For the text-containing cell, return its midpoint in (x, y) coordinate format. 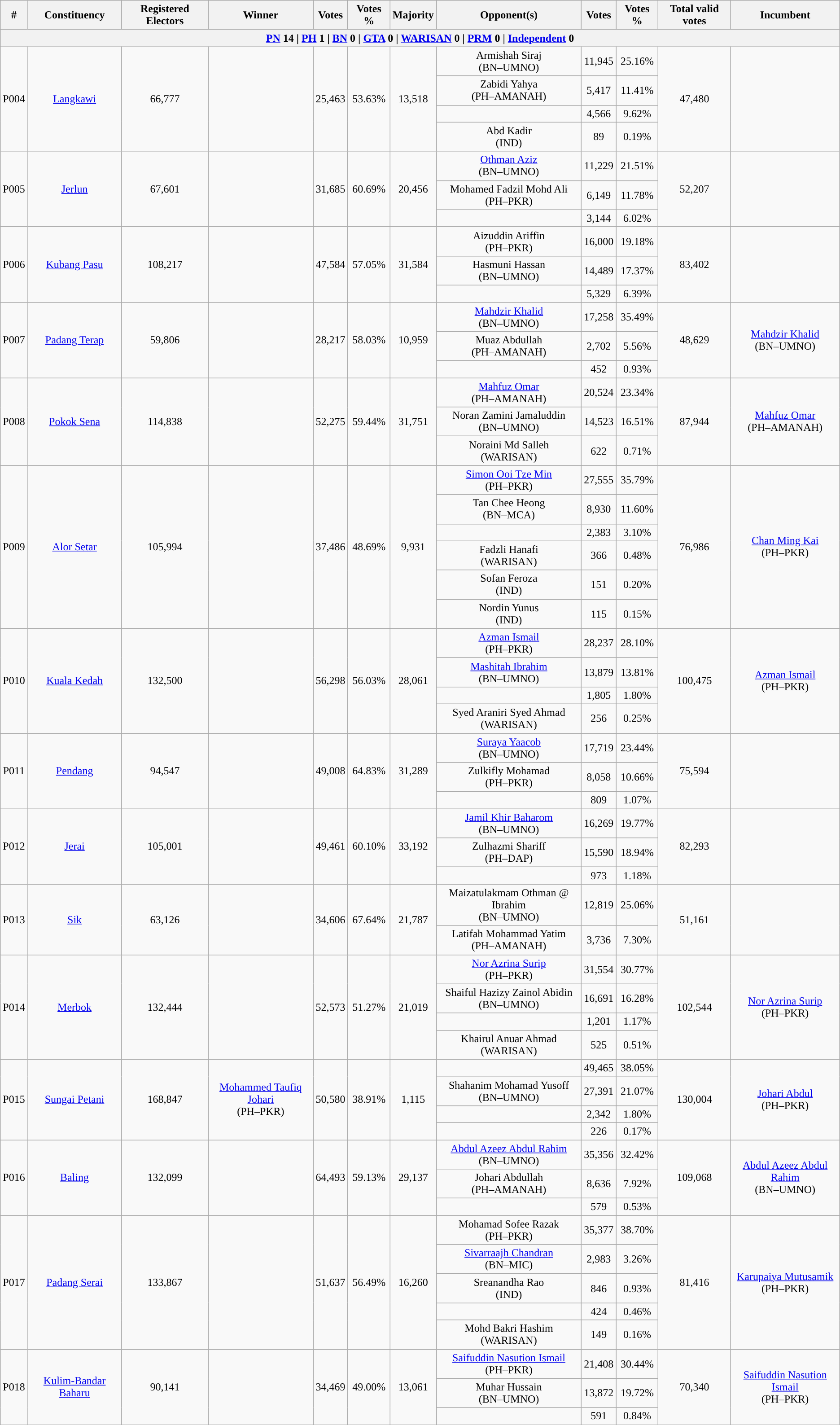
28,237 (599, 643)
0.46% (637, 1311)
75,594 (695, 771)
30.77% (637, 969)
Zulhazmi Shariff(PH–DAP) (509, 853)
50,580 (330, 1100)
1,115 (413, 1100)
Latifah Mohammad Yatim(PH–AMANAH) (509, 940)
48.69% (369, 547)
6.02% (637, 218)
5.56% (637, 346)
Winner (261, 15)
16,691 (599, 998)
0.71% (637, 451)
56.03% (369, 680)
67.64% (369, 919)
34,469 (330, 1387)
34,606 (330, 919)
Padang Terap (74, 340)
21.07% (637, 1091)
18.94% (637, 853)
49,461 (330, 846)
973 (599, 876)
60.10% (369, 846)
70,340 (695, 1387)
60.69% (369, 189)
Total valid votes (695, 15)
115 (599, 614)
13.81% (637, 672)
57.05% (369, 264)
Khairul Anuar Ahmad(WARISAN) (509, 1045)
P011 (14, 771)
105,001 (165, 846)
51.27% (369, 1007)
Mashitah Ibrahim(BN–UMNO) (509, 672)
168,847 (165, 1100)
47,480 (695, 99)
94,547 (165, 771)
133,867 (165, 1282)
32.42% (637, 1154)
5,329 (599, 294)
P013 (14, 919)
35.49% (637, 317)
13,061 (413, 1387)
13,879 (599, 672)
Maizatulakmam Othman @ Ibrahim(BN–UMNO) (509, 905)
35,356 (599, 1154)
579 (599, 1207)
Sik (74, 919)
Abd Kadir(IND) (509, 136)
809 (599, 800)
30.44% (637, 1364)
11,229 (599, 166)
33,192 (413, 846)
31,751 (413, 422)
P017 (14, 1282)
90,141 (165, 1387)
Mohammed Taufiq Johari(PH–PKR) (261, 1100)
Armishah Siraj(BN–UMNO) (509, 61)
P014 (14, 1007)
132,099 (165, 1178)
14,523 (599, 422)
102,544 (695, 1007)
16,260 (413, 1282)
20,456 (413, 189)
P012 (14, 846)
37,486 (330, 547)
67,601 (165, 189)
28,217 (330, 340)
Mohamed Fadzil Mohd Ali(PH–PKR) (509, 195)
52,207 (695, 189)
2,383 (599, 532)
23.34% (637, 392)
3,144 (599, 218)
1.07% (637, 800)
Tan Chee Heong(BN–MCA) (509, 509)
48,629 (695, 340)
35,377 (599, 1230)
Langkawi (74, 99)
Muaz Abdullah(PH–AMANAH) (509, 346)
1,201 (599, 1022)
3.26% (637, 1259)
17.37% (637, 270)
31,554 (599, 969)
132,444 (165, 1007)
256 (599, 718)
Zabidi Yahya(PH–AMANAH) (509, 91)
151 (599, 584)
P018 (14, 1387)
109,068 (695, 1178)
Shahanim Mohamad Yusoff(BN–UMNO) (509, 1091)
25.16% (637, 61)
5,417 (599, 91)
P006 (14, 264)
2,342 (599, 1114)
21,408 (599, 1364)
7.30% (637, 940)
64.83% (369, 771)
8,636 (599, 1184)
29,137 (413, 1178)
31,685 (330, 189)
25,463 (330, 99)
0.48% (637, 556)
Johari Abdul(PH–PKR) (785, 1100)
21,019 (413, 1007)
149 (599, 1335)
28,061 (413, 680)
38.70% (637, 1230)
Pokok Sena (74, 422)
87,944 (695, 422)
Jerlun (74, 189)
2,702 (599, 346)
Merbok (74, 1007)
P007 (14, 340)
9,931 (413, 547)
424 (599, 1311)
38.05% (637, 1068)
58.03% (369, 340)
Registered Electors (165, 15)
25.06% (637, 905)
59,806 (165, 340)
27,391 (599, 1091)
1.18% (637, 876)
3.10% (637, 532)
P010 (14, 680)
366 (599, 556)
20,524 (599, 392)
21,787 (413, 919)
PN 14 | PH 1 | BN 0 | GTA 0 | WARISAN 0 | PRM 0 | Independent 0 (420, 38)
19.72% (637, 1393)
Pendang (74, 771)
11.41% (637, 91)
Baling (74, 1178)
Chan Ming Kai(PH–PKR) (785, 547)
6.39% (637, 294)
0.51% (637, 1045)
14,489 (599, 270)
83,402 (695, 264)
12,819 (599, 905)
Kuala Kedah (74, 680)
64,493 (330, 1178)
Kubang Pasu (74, 264)
Muhar Hussain(BN–UMNO) (509, 1393)
Othman Aziz(BN–UMNO) (509, 166)
Opponent(s) (509, 15)
51,637 (330, 1282)
59.13% (369, 1178)
Incumbent (785, 15)
17,258 (599, 317)
28.10% (637, 643)
Suraya Yaacob(BN–UMNO) (509, 748)
17,719 (599, 748)
132,500 (165, 680)
38.91% (369, 1100)
Nordin Yunus(IND) (509, 614)
P015 (14, 1100)
Sungai Petani (74, 1100)
100,475 (695, 680)
P016 (14, 1178)
56.49% (369, 1282)
Majority (413, 15)
P009 (14, 547)
Syed Araniri Syed Ahmad(WARISAN) (509, 718)
0.15% (637, 614)
19.77% (637, 823)
114,838 (165, 422)
52,573 (330, 1007)
82,293 (695, 846)
7.92% (637, 1184)
1,805 (599, 695)
0.84% (637, 1416)
63,126 (165, 919)
Jamil Khir Baharom(BN–UMNO) (509, 823)
10.66% (637, 777)
53.63% (369, 99)
0.16% (637, 1335)
49,465 (599, 1068)
81,416 (695, 1282)
Aizuddin Ariffin(PH–PKR) (509, 241)
1.17% (637, 1022)
Jerai (74, 846)
27,555 (599, 480)
Sreanandha Rao(IND) (509, 1288)
Mohd Bakri Hashim(WARISAN) (509, 1335)
49,008 (330, 771)
16.51% (637, 422)
130,004 (695, 1100)
108,217 (165, 264)
Mohamad Sofee Razak(PH–PKR) (509, 1230)
P005 (14, 189)
11,945 (599, 61)
49.00% (369, 1387)
Karupaiya Mutusamik(PH–PKR) (785, 1282)
Kulim-Bandar Baharu (74, 1387)
0.53% (637, 1207)
21.51% (637, 166)
0.17% (637, 1131)
P008 (14, 422)
13,872 (599, 1393)
Sivarraajh Chandran(BN–MIC) (509, 1259)
3,736 (599, 940)
0.20% (637, 584)
0.19% (637, 136)
19.18% (637, 241)
47,584 (330, 264)
56,298 (330, 680)
622 (599, 451)
16,269 (599, 823)
Simon Ooi Tze Min(PH–PKR) (509, 480)
8,058 (599, 777)
591 (599, 1416)
0.25% (637, 718)
P004 (14, 99)
76,986 (695, 547)
Noran Zamini Jamaluddin(BN–UMNO) (509, 422)
9.62% (637, 114)
Constituency (74, 15)
105,994 (165, 547)
Hasmuni Hassan(BN–UMNO) (509, 270)
35.79% (637, 480)
23.44% (637, 748)
Padang Serai (74, 1282)
226 (599, 1131)
2,983 (599, 1259)
15,590 (599, 853)
89 (599, 136)
525 (599, 1045)
11.60% (637, 509)
Noraini Md Salleh(WARISAN) (509, 451)
4,566 (599, 114)
Shaiful Hazizy Zainol Abidin(BN–UMNO) (509, 998)
Sofan Feroza(IND) (509, 584)
16,000 (599, 241)
Alor Setar (74, 547)
Zulkifly Mohamad(PH–PKR) (509, 777)
31,584 (413, 264)
846 (599, 1288)
Fadzli Hanafi(WARISAN) (509, 556)
59.44% (369, 422)
452 (599, 369)
6,149 (599, 195)
51,161 (695, 919)
10,959 (413, 340)
16.28% (637, 998)
52,275 (330, 422)
8,930 (599, 509)
13,518 (413, 99)
66,777 (165, 99)
# (14, 15)
Johari Abdullah(PH–AMANAH) (509, 1184)
31,289 (413, 771)
11.78% (637, 195)
